From the cell containing the given text, extract its center point as [X, Y] coordinate. 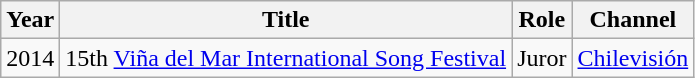
Role [542, 20]
Channel [633, 20]
Chilevisión [633, 58]
15th Viña del Mar International Song Festival [286, 58]
Title [286, 20]
Year [30, 20]
2014 [30, 58]
Juror [542, 58]
